Return [x, y] of the center of cell containing provided text 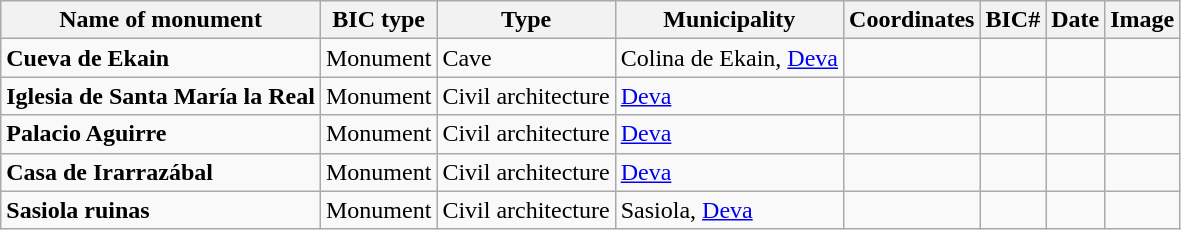
Name of monument [161, 20]
Municipality [729, 20]
Iglesia de Santa María la Real [161, 96]
Sasiola ruinas [161, 210]
Palacio Aguirre [161, 134]
Cueva de Ekain [161, 58]
BIC# [1013, 20]
Type [526, 20]
Casa de Irarrazábal [161, 172]
Sasiola, Deva [729, 210]
BIC type [378, 20]
Date [1076, 20]
Cave [526, 58]
Colina de Ekain, Deva [729, 58]
Image [1142, 20]
Coordinates [912, 20]
